Output the [X, Y] coordinate of the center of the cell containing the given text.  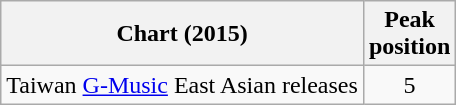
Chart (2015) [182, 34]
Taiwan G-Music East Asian releases [182, 85]
5 [409, 85]
Peakposition [409, 34]
